From the cell containing the given text, extract its center point as (X, Y) coordinate. 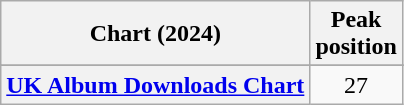
Peak position (356, 34)
Chart (2024) (156, 34)
UK Album Downloads Chart (156, 85)
27 (356, 85)
